Capture the cell that displays the provided text and extract its [X, Y] central coordinate. 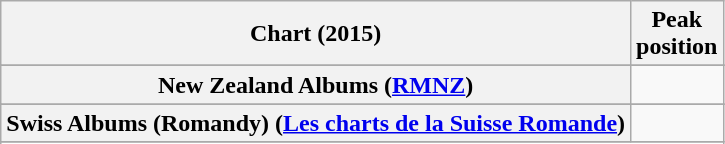
Peakposition [677, 34]
Chart (2015) [316, 34]
New Zealand Albums (RMNZ) [316, 85]
Swiss Albums (Romandy) (Les charts de la Suisse Romande) [316, 123]
